Find where the given text appears and provide that cell's center as (x, y) coordinate. 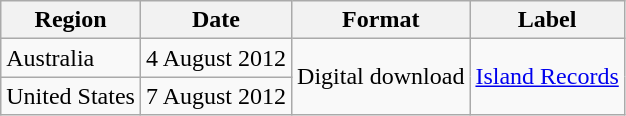
4 August 2012 (216, 58)
Region (71, 20)
Digital download (381, 77)
Date (216, 20)
Format (381, 20)
Label (547, 20)
Island Records (547, 77)
Australia (71, 58)
7 August 2012 (216, 96)
United States (71, 96)
